Provide the [X, Y] coordinate of the cell's center where the given text is located.  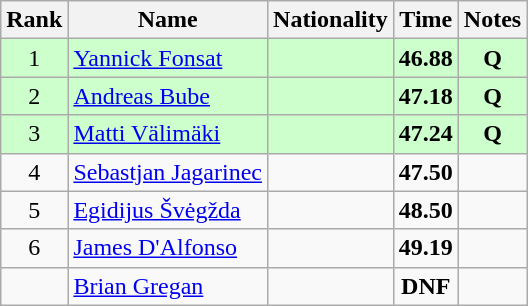
47.50 [426, 172]
Nationality [331, 20]
Notes [492, 20]
Brian Gregan [168, 286]
47.24 [426, 134]
DNF [426, 286]
James D'Alfonso [168, 248]
46.88 [426, 58]
5 [34, 210]
Yannick Fonsat [168, 58]
4 [34, 172]
49.19 [426, 248]
2 [34, 96]
3 [34, 134]
1 [34, 58]
Matti Välimäki [168, 134]
Rank [34, 20]
Time [426, 20]
Egidijus Švėgžda [168, 210]
Sebastjan Jagarinec [168, 172]
Andreas Bube [168, 96]
48.50 [426, 210]
47.18 [426, 96]
Name [168, 20]
6 [34, 248]
